Capture the cell that displays the provided text and extract its (x, y) central coordinate. 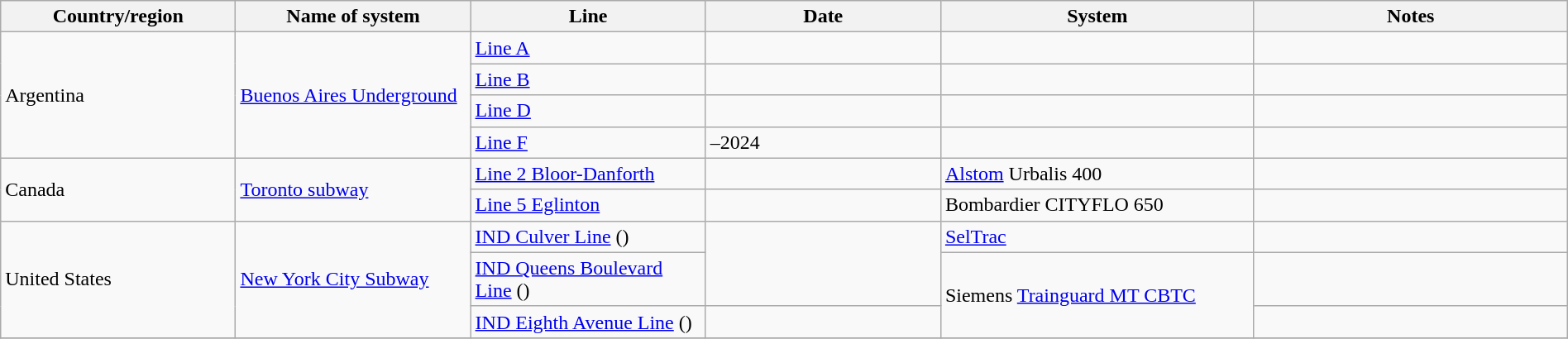
Line (588, 17)
Notes (1411, 17)
Buenos Aires Underground (353, 95)
IND Eighth Avenue Line () (588, 322)
Line A (588, 48)
Argentina (118, 95)
Toronto subway (353, 189)
Country/region (118, 17)
Line B (588, 79)
Line D (588, 111)
Line F (588, 142)
IND Culver Line () (588, 236)
System (1097, 17)
SelTrac (1097, 236)
United States (118, 279)
Line 5 Eglinton (588, 205)
IND Queens Boulevard Line () (588, 279)
Alstom Urbalis 400 (1097, 174)
Siemens Trainguard MT CBTC (1097, 294)
Bombardier CITYFLO 650 (1097, 205)
Line 2 Bloor-Danforth (588, 174)
Canada (118, 189)
Name of system (353, 17)
–2024 (823, 142)
Date (823, 17)
New York City Subway (353, 279)
